Pinpoint the cell where the given text exists, returning its [x, y] midpoint coordinate. 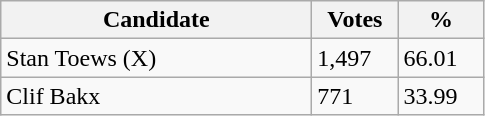
1,497 [355, 58]
33.99 [441, 96]
771 [355, 96]
Votes [355, 20]
% [441, 20]
66.01 [441, 58]
Clif Bakx [156, 96]
Candidate [156, 20]
Stan Toews (X) [156, 58]
